From the cell containing the given text, extract its center point as (x, y) coordinate. 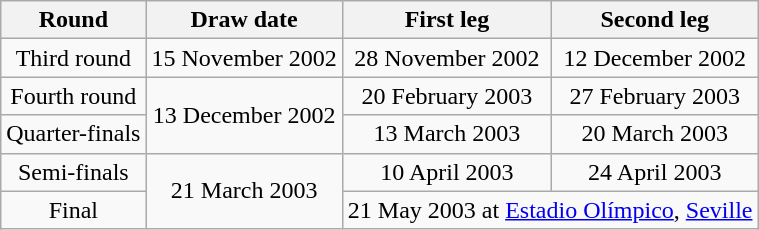
Final (74, 210)
10 April 2003 (446, 172)
13 March 2003 (446, 134)
Round (74, 20)
Quarter-finals (74, 134)
15 November 2002 (244, 58)
20 March 2003 (655, 134)
20 February 2003 (446, 96)
Semi-finals (74, 172)
Second leg (655, 20)
21 May 2003 at Estadio Olímpico, Seville (550, 210)
Fourth round (74, 96)
Draw date (244, 20)
28 November 2002 (446, 58)
21 March 2003 (244, 191)
13 December 2002 (244, 115)
12 December 2002 (655, 58)
First leg (446, 20)
24 April 2003 (655, 172)
Third round (74, 58)
27 February 2003 (655, 96)
